Extract the [x, y] coordinate from the center of the cell holding the provided text.  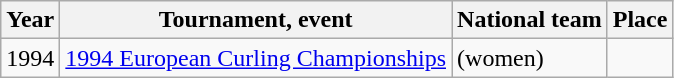
1994 [30, 58]
Place [640, 20]
National team [530, 20]
(women) [530, 58]
Tournament, event [256, 20]
1994 European Curling Championships [256, 58]
Year [30, 20]
